Return (x, y) of the center of cell containing provided text 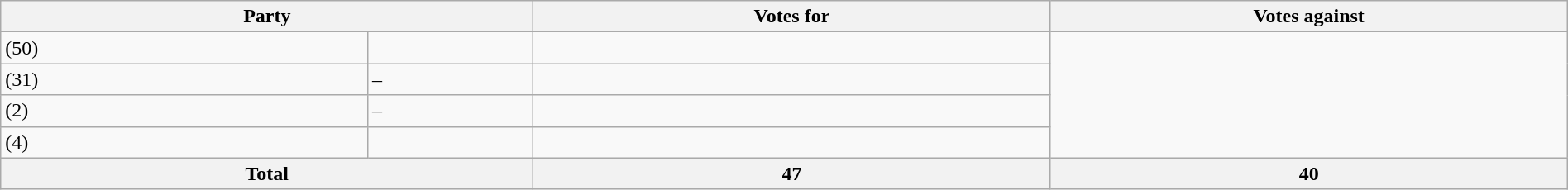
Total (267, 173)
Party (267, 17)
(2) (184, 111)
(31) (184, 79)
40 (1308, 173)
Votes against (1308, 17)
(4) (184, 142)
47 (792, 173)
Votes for (792, 17)
(50) (184, 48)
